Detect which cell encompasses the target text, then output its (X, Y) center coordinate. 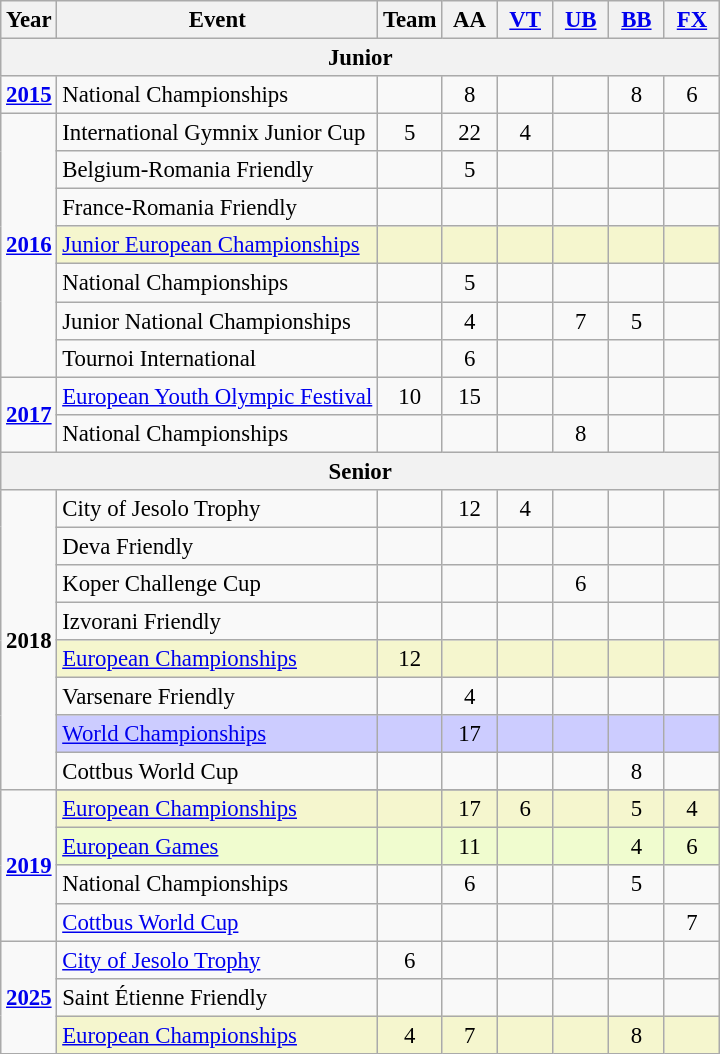
2018 (29, 640)
European Youth Olympic Festival (218, 396)
Deva Friendly (218, 546)
Junior National Championships (218, 321)
2015 (29, 95)
Tournoi International (218, 358)
2016 (29, 246)
Koper Challenge Cup (218, 584)
Belgium-Romania Friendly (218, 170)
UB (581, 20)
Varsenare Friendly (218, 697)
10 (410, 396)
Senior (360, 471)
Junior European Championships (218, 245)
2025 (29, 998)
International Gymnix Junior Cup (218, 133)
VT (525, 20)
Event (218, 20)
Izvorani Friendly (218, 621)
France-Romania Friendly (218, 208)
11 (470, 847)
15 (470, 396)
22 (470, 133)
Team (410, 20)
Saint Étienne Friendly (218, 997)
2017 (29, 414)
2019 (29, 865)
World Championships (218, 734)
BB (637, 20)
Year (29, 20)
Junior (360, 58)
FX (692, 20)
AA (470, 20)
European Games (218, 847)
